Find where the given text appears and provide that cell's center as [x, y] coordinate. 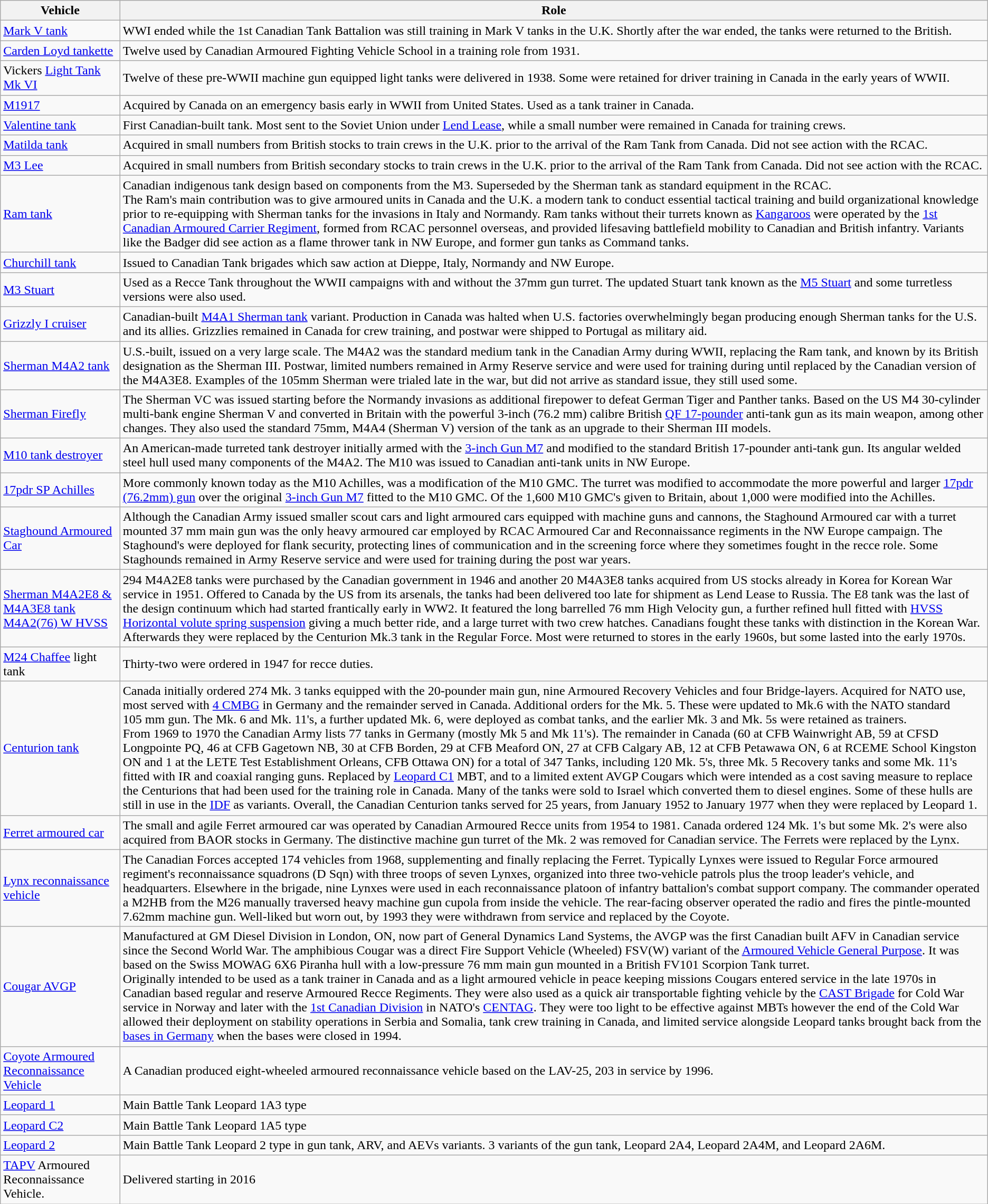
TAPV Armoured Reconnaissance Vehicle. [60, 1179]
Sherman M4A2 tank [60, 365]
Main Battle Tank Leopard 1A5 type [554, 1125]
Leopard 1 [60, 1105]
Matilda tank [60, 145]
Main Battle Tank Leopard 1A3 type [554, 1105]
M3 Stuart [60, 289]
Sherman Firefly [60, 414]
Staghound Armoured Car [60, 538]
M1917 [60, 105]
Thirty-two were ordered in 1947 for recce duties. [554, 664]
Centurion tank [60, 748]
Mark V tank [60, 31]
Coyote Armoured Reconnaissance Vehicle [60, 1071]
Acquired by Canada on an emergency basis early in WWII from United States. Used as a tank trainer in Canada. [554, 105]
Main Battle Tank Leopard 2 type in gun tank, ARV, and AEVs variants. 3 variants of the gun tank, Leopard 2A4, Leopard 2A4M, and Leopard 2A6M. [554, 1145]
Lynx reconnaissance vehicle [60, 888]
Grizzly I cruiser [60, 324]
Vickers Light Tank Mk VI [60, 78]
First Canadian-built tank. Most sent to the Soviet Union under Lend Lease, while a small number were remained in Canada for training crews. [554, 125]
Churchill tank [60, 262]
17pdr SP Achilles [60, 490]
M10 tank destroyer [60, 456]
Carden Loyd tankette [60, 51]
Ferret armoured car [60, 833]
Twelve used by Canadian Armoured Fighting Vehicle School in a training role from 1931. [554, 51]
Issued to Canadian Tank brigades which saw action at Dieppe, Italy, Normandy and NW Europe. [554, 262]
M3 Lee [60, 165]
Role [554, 11]
A Canadian produced eight-wheeled armoured reconnaissance vehicle based on the LAV-25, 203 in service by 1996. [554, 1071]
Valentine tank [60, 125]
Cougar AVGP [60, 987]
Ram tank [60, 214]
Vehicle [60, 11]
Leopard 2 [60, 1145]
Delivered starting in 2016 [554, 1179]
M24 Chaffee light tank [60, 664]
Sherman M4A2E8 & M4A3E8 tank M4A2(76) W HVSS [60, 608]
Leopard C2 [60, 1125]
